Output the (X, Y) coordinate of the center of the cell containing the given text.  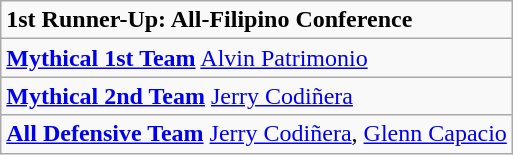
All Defensive Team Jerry Codiñera, Glenn Capacio (257, 134)
1st Runner-Up: All-Filipino Conference (257, 20)
Mythical 1st Team Alvin Patrimonio (257, 58)
Mythical 2nd Team Jerry Codiñera (257, 96)
